For the text-containing cell, return its midpoint in (x, y) coordinate format. 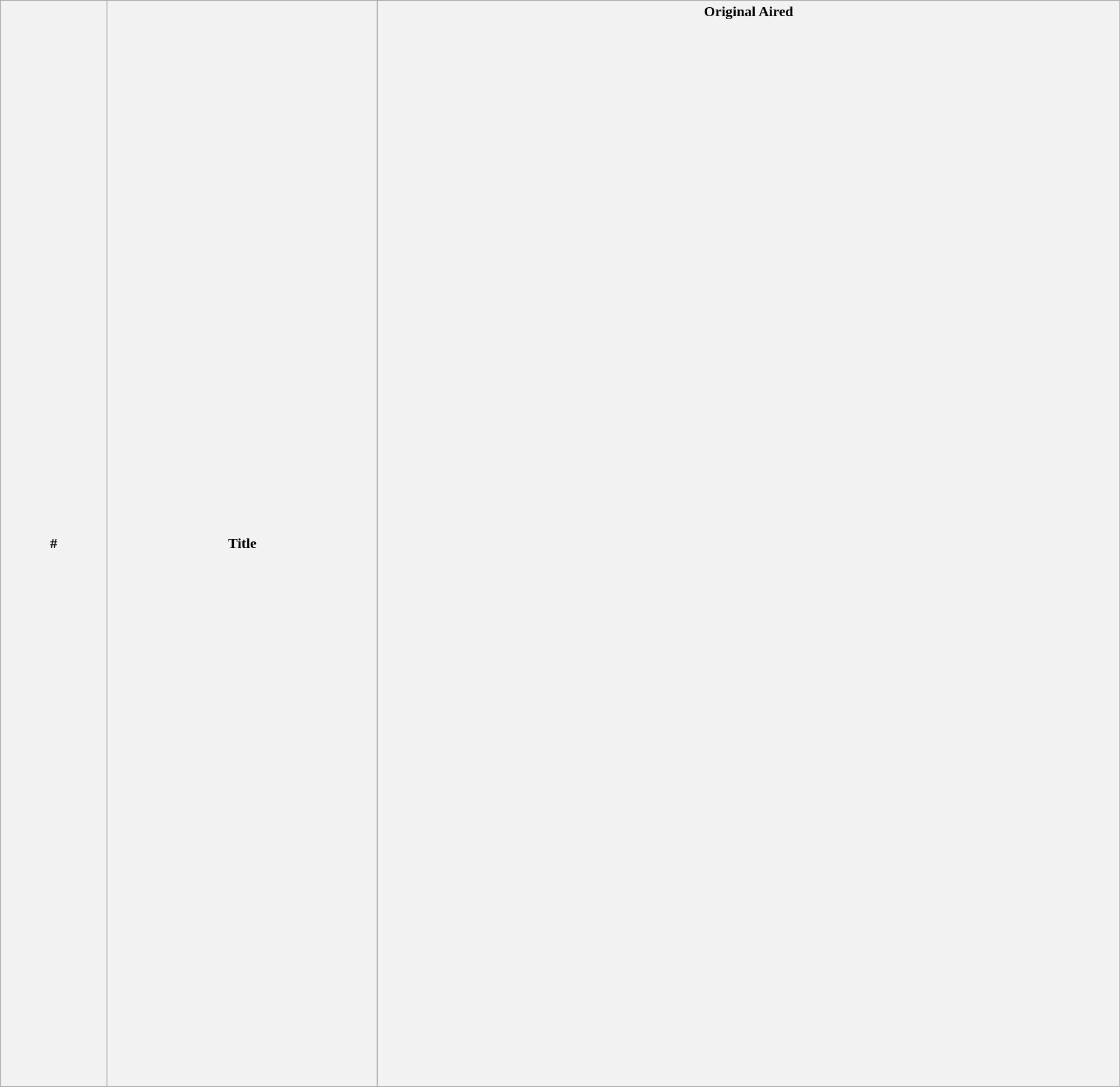
Title (242, 544)
Original Aired (748, 544)
# (54, 544)
